Determine the [X, Y] coordinate at the center of the cell enclosing the given text.  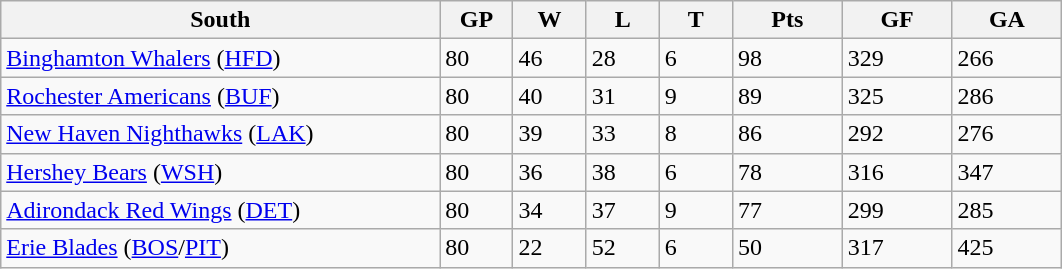
South [220, 20]
52 [622, 248]
347 [1007, 172]
New Haven Nighthawks (LAK) [220, 134]
31 [622, 96]
28 [622, 58]
46 [550, 58]
Hershey Bears (WSH) [220, 172]
22 [550, 248]
W [550, 20]
317 [897, 248]
78 [787, 172]
33 [622, 134]
89 [787, 96]
Rochester Americans (BUF) [220, 96]
Pts [787, 20]
GP [476, 20]
Adirondack Red Wings (DET) [220, 210]
325 [897, 96]
GF [897, 20]
Binghamton Whalers (HFD) [220, 58]
316 [897, 172]
39 [550, 134]
77 [787, 210]
38 [622, 172]
86 [787, 134]
292 [897, 134]
40 [550, 96]
GA [1007, 20]
36 [550, 172]
286 [1007, 96]
98 [787, 58]
299 [897, 210]
266 [1007, 58]
425 [1007, 248]
Erie Blades (BOS/PIT) [220, 248]
34 [550, 210]
37 [622, 210]
50 [787, 248]
329 [897, 58]
L [622, 20]
8 [696, 134]
285 [1007, 210]
T [696, 20]
276 [1007, 134]
